Return [x, y] of the center of cell containing provided text 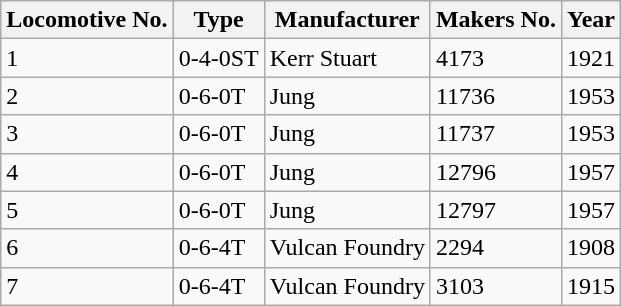
Locomotive No. [87, 20]
1 [87, 58]
6 [87, 248]
Makers No. [496, 20]
1915 [590, 286]
7 [87, 286]
3 [87, 134]
Kerr Stuart [347, 58]
Manufacturer [347, 20]
11737 [496, 134]
2 [87, 96]
12797 [496, 210]
4173 [496, 58]
4 [87, 172]
0-4-0ST [218, 58]
Year [590, 20]
1921 [590, 58]
Type [218, 20]
12796 [496, 172]
11736 [496, 96]
3103 [496, 286]
2294 [496, 248]
5 [87, 210]
1908 [590, 248]
